Return [X, Y] of the center of cell containing provided text 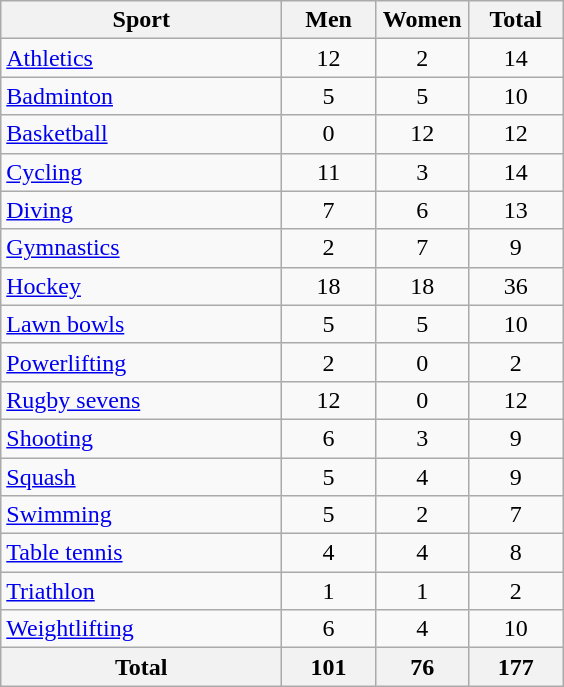
Table tennis [142, 553]
Squash [142, 477]
Men [329, 20]
Cycling [142, 172]
13 [516, 210]
Diving [142, 210]
76 [422, 667]
Hockey [142, 286]
Weightlifting [142, 629]
Sport [142, 20]
Women [422, 20]
Lawn bowls [142, 324]
Powerlifting [142, 362]
Badminton [142, 96]
101 [329, 667]
11 [329, 172]
Rugby sevens [142, 400]
Athletics [142, 58]
36 [516, 286]
Swimming [142, 515]
8 [516, 553]
Shooting [142, 438]
Basketball [142, 134]
Triathlon [142, 591]
177 [516, 667]
Gymnastics [142, 248]
